For the text-containing cell, return its midpoint in (x, y) coordinate format. 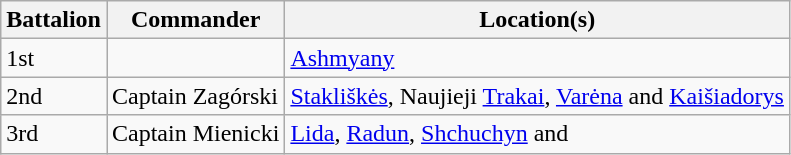
3rd (54, 134)
Ashmyany (538, 58)
Captain Zagórski (195, 96)
Lida, Radun, Shchuchyn and (538, 134)
2nd (54, 96)
Battalion (54, 20)
Commander (195, 20)
Location(s) (538, 20)
Captain Mienicki (195, 134)
1st (54, 58)
Stakliškės, Naujieji Trakai, Varėna and Kaišiadorys (538, 96)
